Output the (x, y) coordinate of the center of the cell containing the given text.  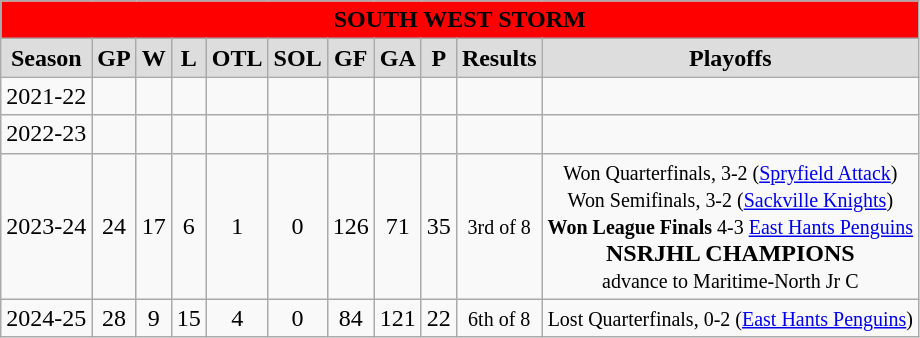
6th of 8 (499, 318)
1 (237, 226)
6 (188, 226)
126 (350, 226)
GF (350, 58)
GP (114, 58)
2023-24 (46, 226)
4 (237, 318)
2022-23 (46, 134)
Lost Quarterfinals, 0-2 (East Hants Penguins) (730, 318)
SOUTH WEST STORM (460, 20)
121 (398, 318)
71 (398, 226)
Results (499, 58)
24 (114, 226)
28 (114, 318)
Playoffs (730, 58)
P (438, 58)
2021-22 (46, 96)
3rd of 8 (499, 226)
W (154, 58)
Season (46, 58)
22 (438, 318)
L (188, 58)
GA (398, 58)
2024-25 (46, 318)
15 (188, 318)
84 (350, 318)
OTL (237, 58)
9 (154, 318)
35 (438, 226)
17 (154, 226)
SOL (298, 58)
